Locate the cell with the specified text and output its (X, Y) center coordinate. 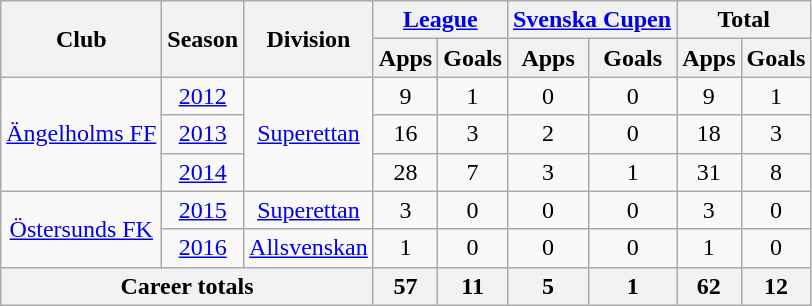
2 (548, 134)
7 (473, 172)
18 (709, 134)
12 (776, 286)
57 (405, 286)
Season (203, 39)
Ängelholms FF (82, 134)
28 (405, 172)
2012 (203, 96)
11 (473, 286)
Östersunds FK (82, 229)
Division (309, 39)
2015 (203, 210)
31 (709, 172)
62 (709, 286)
2013 (203, 134)
2016 (203, 248)
Total (744, 20)
Svenska Cupen (592, 20)
16 (405, 134)
2014 (203, 172)
Allsvenskan (309, 248)
Club (82, 39)
5 (548, 286)
League (440, 20)
Career totals (188, 286)
8 (776, 172)
